Scan for the cell matching the given text and deliver its (x, y) coordinate at center. 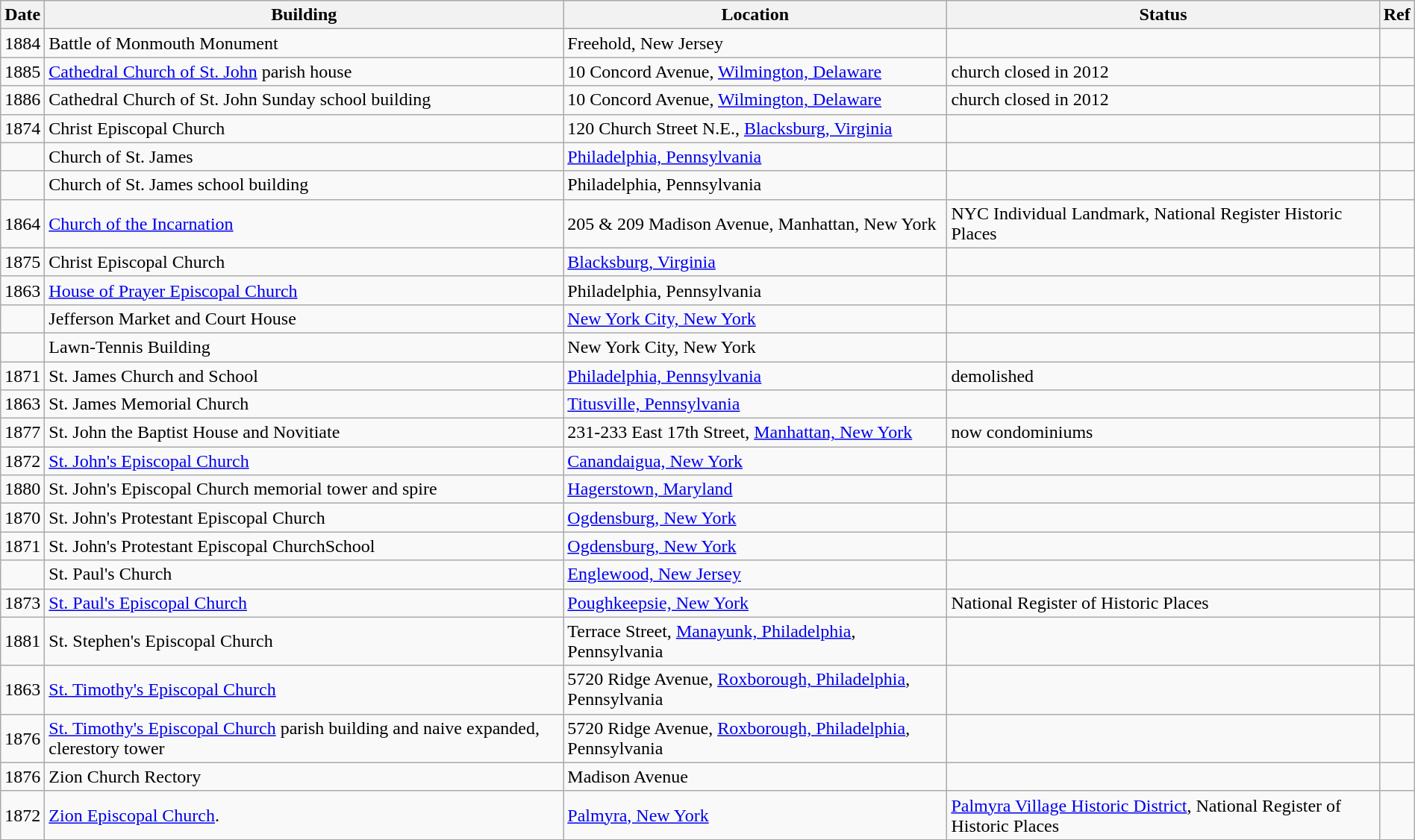
Zion Church Rectory (304, 777)
St. John's Protestant Episcopal Church (304, 518)
St. John the Baptist House and Novitiate (304, 433)
Titusville, Pennsylvania (755, 404)
Blacksburg, Virginia (755, 262)
Cathedral Church of St. John Sunday school building (304, 100)
St. Paul's Church (304, 574)
St. Stephen's Episcopal Church (304, 642)
St. John's Episcopal Church memorial tower and spire (304, 489)
1873 (22, 603)
now condominiums (1163, 433)
Madison Avenue (755, 777)
1885 (22, 72)
1884 (22, 43)
1880 (22, 489)
St. James Memorial Church (304, 404)
Jefferson Market and Court House (304, 319)
Terrace Street, Manayunk, Philadelphia, Pennsylvania (755, 642)
Canandaigua, New York (755, 461)
1875 (22, 262)
231-233 East 17th Street, Manhattan, New York (755, 433)
1886 (22, 100)
Poughkeepsie, New York (755, 603)
St. James Church and School (304, 375)
Battle of Monmouth Monument (304, 43)
1864 (22, 224)
Date (22, 15)
Church of St. James (304, 157)
St. John's Protestant Episcopal ChurchSchool (304, 546)
Zion Episcopal Church. (304, 815)
Church of St. James school building (304, 185)
Building (304, 15)
St. Timothy's Episcopal Church (304, 689)
1881 (22, 642)
1870 (22, 518)
205 & 209 Madison Avenue, Manhattan, New York (755, 224)
Palmyra Village Historic District, National Register of Historic Places (1163, 815)
Location (755, 15)
1877 (22, 433)
St. John's Episcopal Church (304, 461)
Palmyra, New York (755, 815)
House of Prayer Episcopal Church (304, 290)
1874 (22, 128)
Hagerstown, Maryland (755, 489)
Freehold, New Jersey (755, 43)
demolished (1163, 375)
Church of the Incarnation (304, 224)
120 Church Street N.E., Blacksburg, Virginia (755, 128)
St. Paul's Episcopal Church (304, 603)
Status (1163, 15)
Englewood, New Jersey (755, 574)
Ref (1397, 15)
Lawn-Tennis Building (304, 347)
National Register of Historic Places (1163, 603)
Cathedral Church of St. John parish house (304, 72)
St. Timothy's Episcopal Church parish building and naive expanded, clerestory tower (304, 739)
NYC Individual Landmark, National Register Historic Places (1163, 224)
